Output the (X, Y) coordinate of the center of the cell containing the given text.  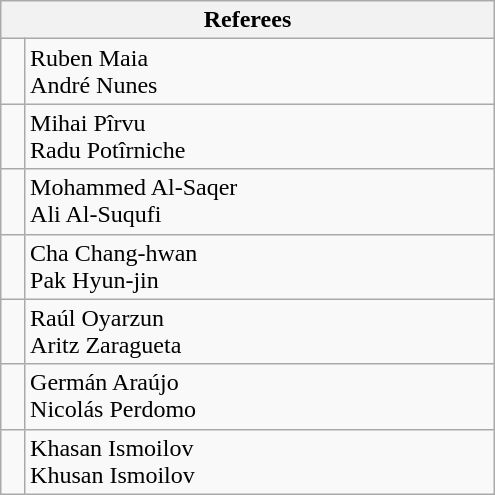
Khasan IsmoilovKhusan Ismoilov (260, 462)
Ruben MaiaAndré Nunes (260, 72)
Germán AraújoNicolás Perdomo (260, 396)
Mohammed Al-SaqerAli Al-Suqufi (260, 202)
Referees (248, 20)
Cha Chang-hwanPak Hyun-jin (260, 266)
Raúl OyarzunAritz Zaragueta (260, 332)
Mihai PîrvuRadu Potîrniche (260, 136)
